Scan for the cell matching the given text and deliver its (X, Y) coordinate at center. 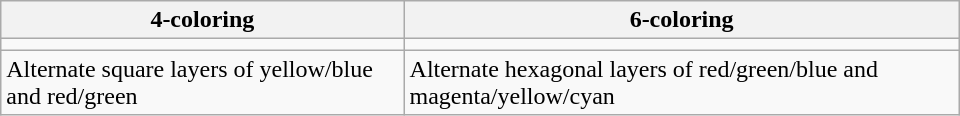
Alternate hexagonal layers of red/green/blue and magenta/yellow/cyan (682, 82)
4-coloring (202, 20)
6-coloring (682, 20)
Alternate square layers of yellow/blue and red/green (202, 82)
